Find where the given text appears and provide that cell's center as [x, y] coordinate. 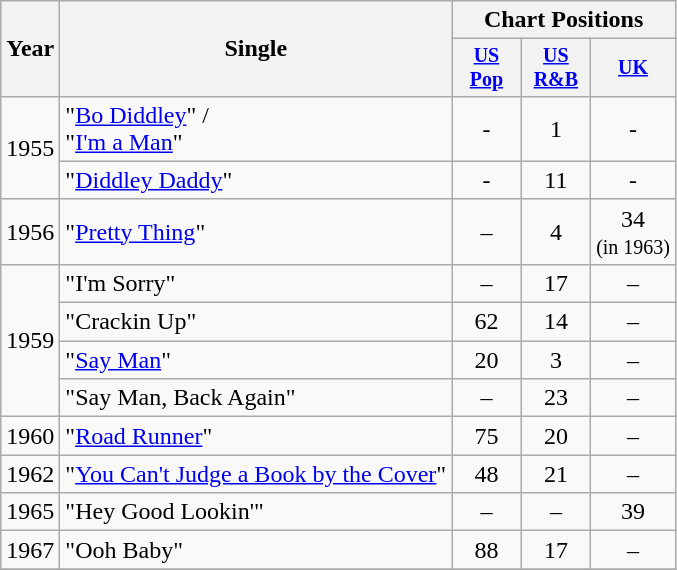
21 [556, 474]
Single [256, 49]
"Say Man" [256, 360]
"Bo Diddley" /"I'm a Man" [256, 128]
1962 [30, 474]
US Pop [486, 68]
1959 [30, 340]
1955 [30, 148]
"Road Runner" [256, 436]
4 [556, 232]
"Ooh Baby" [256, 550]
11 [556, 180]
3 [556, 360]
"Pretty Thing" [256, 232]
"Hey Good Lookin'" [256, 512]
48 [486, 474]
1967 [30, 550]
"I'm Sorry" [256, 283]
USR&B [556, 68]
Chart Positions [564, 20]
1960 [30, 436]
75 [486, 436]
"Diddley Daddy" [256, 180]
1956 [30, 232]
14 [556, 322]
"Say Man, Back Again" [256, 398]
34(in 1963) [634, 232]
23 [556, 398]
1 [556, 128]
Year [30, 49]
62 [486, 322]
1965 [30, 512]
UK [634, 68]
39 [634, 512]
"You Can't Judge a Book by the Cover" [256, 474]
"Crackin Up" [256, 322]
88 [486, 550]
